Identify which cell holds the provided text, then report its [x, y] central coordinate. 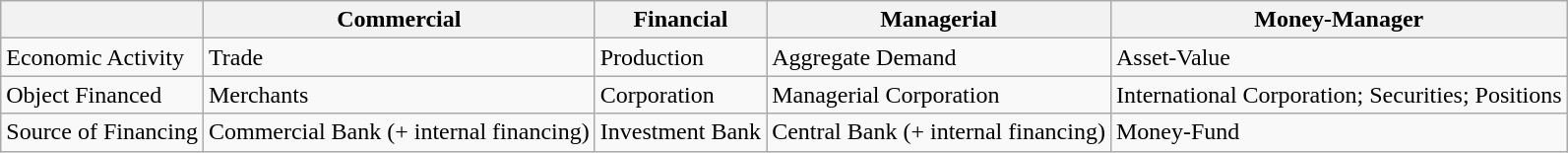
International Corporation; Securities; Positions [1339, 95]
Asset-Value [1339, 57]
Commercial [399, 20]
Financial [680, 20]
Object Financed [102, 95]
Source of Financing [102, 132]
Aggregate Demand [939, 57]
Merchants [399, 95]
Investment Bank [680, 132]
Money-Fund [1339, 132]
Trade [399, 57]
Production [680, 57]
Managerial Corporation [939, 95]
Commercial Bank (+ internal financing) [399, 132]
Money-Manager [1339, 20]
Managerial [939, 20]
Economic Activity [102, 57]
Corporation [680, 95]
Central Bank (+ internal financing) [939, 132]
